Provide the [x, y] coordinate of the cell's center where the given text is located.  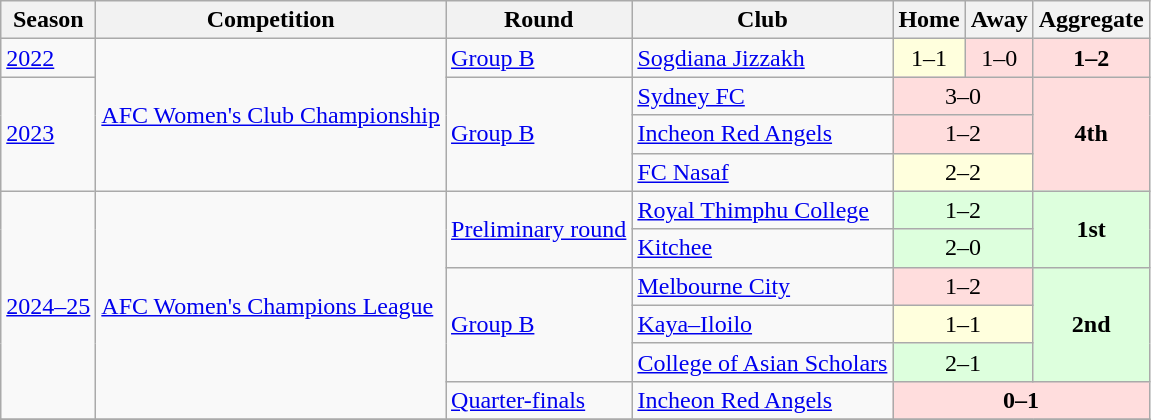
Melbourne City [762, 286]
2–0 [963, 248]
0–1 [1021, 400]
2nd [1091, 324]
Kaya–Iloilo [762, 324]
1–0 [999, 58]
Sydney FC [762, 96]
Round [539, 20]
Home [929, 20]
Royal Thimphu College [762, 210]
Aggregate [1091, 20]
2024–25 [48, 305]
1st [1091, 229]
2023 [48, 134]
Competition [271, 20]
AFC Women's Champions League [271, 305]
Season [48, 20]
3–0 [963, 96]
College of Asian Scholars [762, 362]
2–2 [963, 172]
Quarter-finals [539, 400]
Preliminary round [539, 229]
2022 [48, 58]
2–1 [963, 362]
FC Nasaf [762, 172]
AFC Women's Club Championship [271, 115]
Kitchee [762, 248]
Sogdiana Jizzakh [762, 58]
4th [1091, 134]
Club [762, 20]
Away [999, 20]
